Output the [X, Y] coordinate of the center of the cell containing the given text.  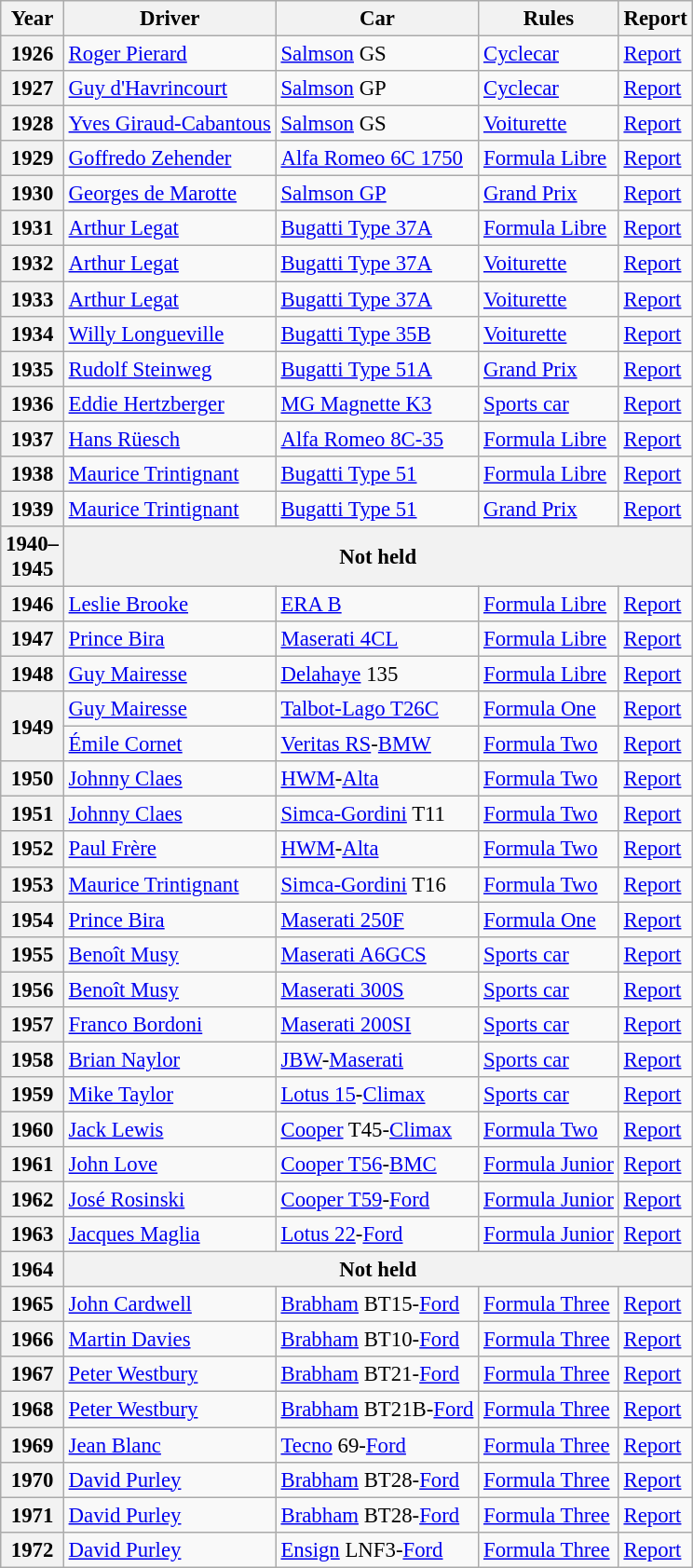
1967 [33, 1374]
1964 [33, 1270]
1929 [33, 158]
1952 [33, 850]
1962 [33, 1200]
Martin Davies [170, 1340]
Brian Naylor [170, 1059]
1957 [33, 1025]
1936 [33, 403]
Delahaye 135 [377, 675]
Paul Frère [170, 850]
Year [33, 19]
1953 [33, 884]
1951 [33, 814]
Willy Longueville [170, 334]
Maserati 250F [377, 920]
Veritas RS-BMW [377, 744]
Rules [549, 19]
Ensign LNF3-Ford [377, 1549]
1969 [33, 1445]
1931 [33, 228]
ERA B [377, 604]
1930 [33, 194]
Leslie Brooke [170, 604]
Lotus 15-Climax [377, 1095]
JBW-Maserati [377, 1059]
Alfa Romeo 6C 1750 [377, 158]
Talbot-Lago T26C [377, 709]
1932 [33, 264]
Car [377, 19]
1958 [33, 1059]
Maserati 4CL [377, 639]
Jean Blanc [170, 1445]
Cooper T45-Climax [377, 1129]
Bugatti Type 35B [377, 334]
Cooper T59-Ford [377, 1200]
Brabham BT21-Ford [377, 1374]
Georges de Marotte [170, 194]
Brabham BT10-Ford [377, 1340]
1947 [33, 639]
Maserati A6GCS [377, 954]
Simca-Gordini T11 [377, 814]
Hans Rüesch [170, 439]
John Cardwell [170, 1304]
1939 [33, 509]
Brabham BT15-Ford [377, 1304]
1972 [33, 1549]
Alfa Romeo 8C-35 [377, 439]
1954 [33, 920]
1963 [33, 1234]
1959 [33, 1095]
1955 [33, 954]
Émile Cornet [170, 744]
1935 [33, 369]
Maserati 200SI [377, 1025]
Cooper T56-BMC [377, 1165]
1949 [33, 727]
Driver [170, 19]
1927 [33, 89]
Yves Giraud-Cabantous [170, 124]
Brabham BT21B-Ford [377, 1410]
Lotus 22-Ford [377, 1234]
1970 [33, 1479]
1934 [33, 334]
Jacques Maglia [170, 1234]
1937 [33, 439]
Roger Pierard [170, 54]
1926 [33, 54]
1933 [33, 299]
Bugatti Type 51A [377, 369]
1948 [33, 675]
Rudolf Steinweg [170, 369]
Eddie Hertzberger [170, 403]
1961 [33, 1165]
Simca-Gordini T16 [377, 884]
Maserati 300S [377, 989]
1966 [33, 1340]
1946 [33, 604]
1950 [33, 779]
1940–1945 [33, 557]
1971 [33, 1515]
MG Magnette K3 [377, 403]
José Rosinski [170, 1200]
1968 [33, 1410]
1965 [33, 1304]
Jack Lewis [170, 1129]
1956 [33, 989]
Mike Taylor [170, 1095]
Goffredo Zehender [170, 158]
John Love [170, 1165]
1960 [33, 1129]
Franco Bordoni [170, 1025]
1928 [33, 124]
Tecno 69-Ford [377, 1445]
Guy d'Havrincourt [170, 89]
1938 [33, 474]
